For the text-containing cell, return its midpoint in (x, y) coordinate format. 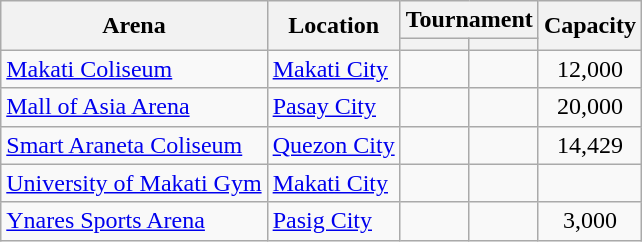
Tournament (469, 20)
Ynares Sports Arena (134, 221)
20,000 (590, 107)
Arena (134, 26)
Mall of Asia Arena (134, 107)
Smart Araneta Coliseum (134, 145)
Capacity (590, 26)
Pasay City (334, 107)
12,000 (590, 69)
Pasig City (334, 221)
3,000 (590, 221)
Quezon City (334, 145)
Location (334, 26)
University of Makati Gym (134, 183)
14,429 (590, 145)
Makati Coliseum (134, 69)
